From the cell containing the given text, extract its center point as [X, Y] coordinate. 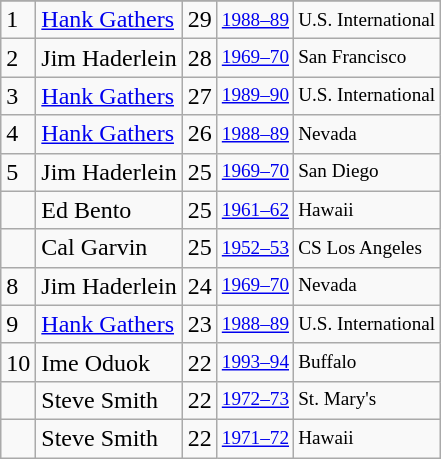
5 [18, 172]
9 [18, 324]
1993–94 [255, 362]
24 [200, 286]
8 [18, 286]
23 [200, 324]
1961–62 [255, 210]
Ime Oduok [109, 362]
2 [18, 58]
Cal Garvin [109, 248]
29 [200, 20]
Buffalo [367, 362]
3 [18, 96]
1 [18, 20]
1972–73 [255, 400]
28 [200, 58]
Ed Bento [109, 210]
San Francisco [367, 58]
San Diego [367, 172]
27 [200, 96]
1989–90 [255, 96]
CS Los Angeles [367, 248]
26 [200, 134]
1971–72 [255, 438]
St. Mary's [367, 400]
10 [18, 362]
1952–53 [255, 248]
4 [18, 134]
